Detect which cell encompasses the target text, then output its [X, Y] center coordinate. 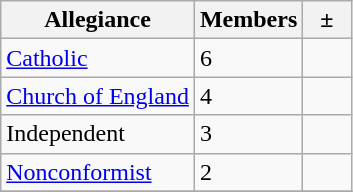
Members [248, 20]
Independent [98, 134]
3 [248, 134]
Allegiance [98, 20]
Nonconformist [98, 172]
6 [248, 58]
4 [248, 96]
Church of England [98, 96]
Catholic [98, 58]
± [327, 20]
2 [248, 172]
